Capture the cell that displays the provided text and extract its [X, Y] central coordinate. 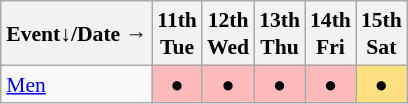
Men [76, 84]
13thThu [280, 33]
11thTue [177, 33]
15thSat [382, 33]
Event↓/Date → [76, 33]
12thWed [228, 33]
14thFri [330, 33]
